Locate the cell with the specified text and output its [x, y] center coordinate. 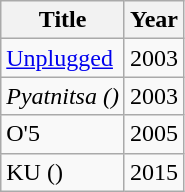
Unplugged [63, 58]
Pyatnitsa () [63, 96]
KU () [63, 172]
O'5 [63, 134]
2015 [154, 172]
2005 [154, 134]
Title [63, 20]
Year [154, 20]
